Extract the [X, Y] coordinate from the center of the cell holding the provided text.  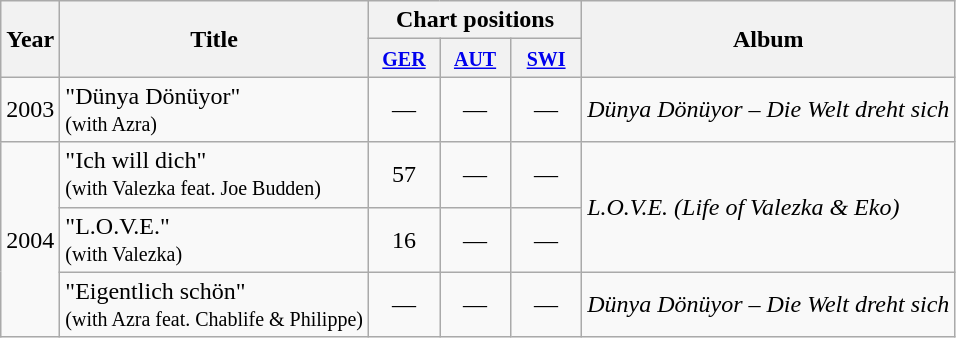
"L.O.V.E."(with Valezka) [214, 240]
"Dünya Dönüyor"(with Azra) [214, 110]
L.O.V.E. (Life of Valezka & Eko) [768, 207]
Title [214, 39]
AUT [476, 58]
2004 [30, 240]
"Ich will dich"(with Valezka feat. Joe Budden) [214, 174]
Album [768, 39]
"Eigentlich schön"(with Azra feat. Chablife & Philippe) [214, 304]
57 [404, 174]
SWI [546, 58]
GER [404, 58]
2003 [30, 110]
Year [30, 39]
16 [404, 240]
Chart positions [474, 20]
